Provide the (X, Y) coordinate of the cell's center where the given text is located.  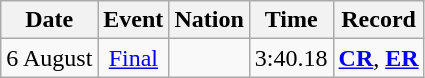
CR, ER (378, 58)
3:40.18 (291, 58)
6 August (50, 58)
Final (134, 58)
Date (50, 20)
Event (134, 20)
Record (378, 20)
Nation (209, 20)
Time (291, 20)
